Find where the given text appears and provide that cell's center as (X, Y) coordinate. 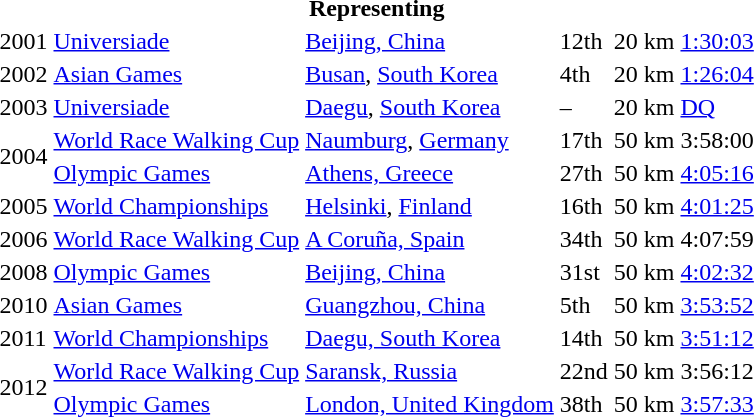
5th (584, 305)
22nd (584, 371)
27th (584, 173)
Busan, South Korea (430, 74)
Helsinki, Finland (430, 206)
Athens, Greece (430, 173)
– (584, 107)
16th (584, 206)
Naumburg, Germany (430, 140)
34th (584, 239)
17th (584, 140)
12th (584, 41)
Saransk, Russia (430, 371)
14th (584, 338)
A Coruña, Spain (430, 239)
31st (584, 272)
4th (584, 74)
Guangzhou, China (430, 305)
